Locate the cell with the specified text and output its [X, Y] center coordinate. 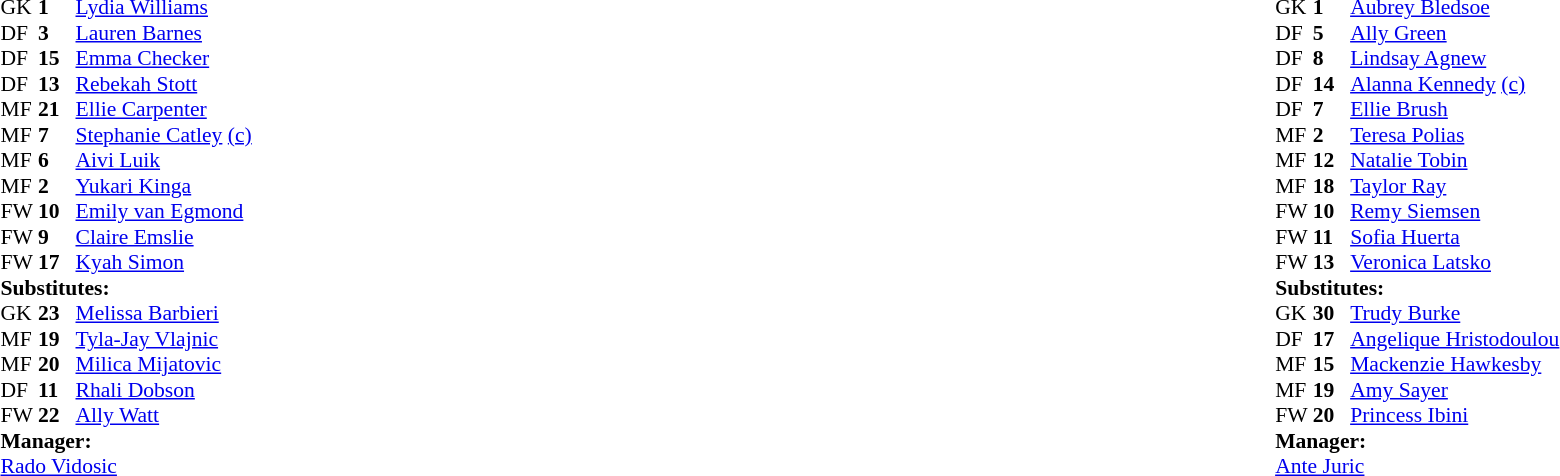
5 [1332, 33]
22 [57, 415]
6 [57, 161]
Trudy Burke [1454, 313]
Claire Emslie [164, 237]
Emma Checker [164, 59]
Alanna Kennedy (c) [1454, 84]
12 [1332, 161]
30 [1332, 313]
Aivi Luik [164, 161]
Emily van Egmond [164, 211]
Lauren Barnes [164, 33]
Tyla-Jay Vlajnic [164, 339]
Veronica Latsko [1454, 263]
Princess Ibini [1454, 415]
Mackenzie Hawkesby [1454, 365]
Rhali Dobson [164, 390]
Remy Siemsen [1454, 211]
21 [57, 109]
Kyah Simon [164, 263]
8 [1332, 59]
3 [57, 33]
Rebekah Stott [164, 84]
Lindsay Agnew [1454, 59]
Ally Watt [164, 415]
Milica Mijatovic [164, 365]
Yukari Kinga [164, 186]
9 [57, 237]
Ellie Brush [1454, 109]
Teresa Polias [1454, 135]
Melissa Barbieri [164, 313]
Amy Sayer [1454, 390]
Angelique Hristodoulou [1454, 339]
Ally Green [1454, 33]
Ellie Carpenter [164, 109]
Taylor Ray [1454, 186]
18 [1332, 186]
Stephanie Catley (c) [164, 135]
Natalie Tobin [1454, 161]
14 [1332, 84]
Sofia Huerta [1454, 237]
23 [57, 313]
